Find where the given text appears and provide that cell's center as [X, Y] coordinate. 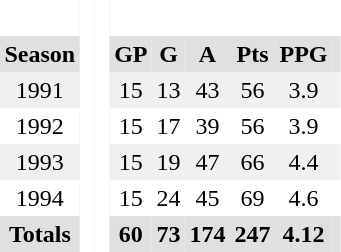
A [208, 54]
69 [252, 198]
13 [168, 90]
Totals [40, 234]
247 [252, 234]
PPG [304, 54]
G [168, 54]
GP [131, 54]
45 [208, 198]
4.4 [304, 162]
1994 [40, 198]
39 [208, 126]
1991 [40, 90]
19 [168, 162]
174 [208, 234]
17 [168, 126]
43 [208, 90]
Season [40, 54]
47 [208, 162]
60 [131, 234]
1992 [40, 126]
4.6 [304, 198]
1993 [40, 162]
66 [252, 162]
24 [168, 198]
Pts [252, 54]
73 [168, 234]
4.12 [304, 234]
